From the cell containing the given text, extract its center point as [X, Y] coordinate. 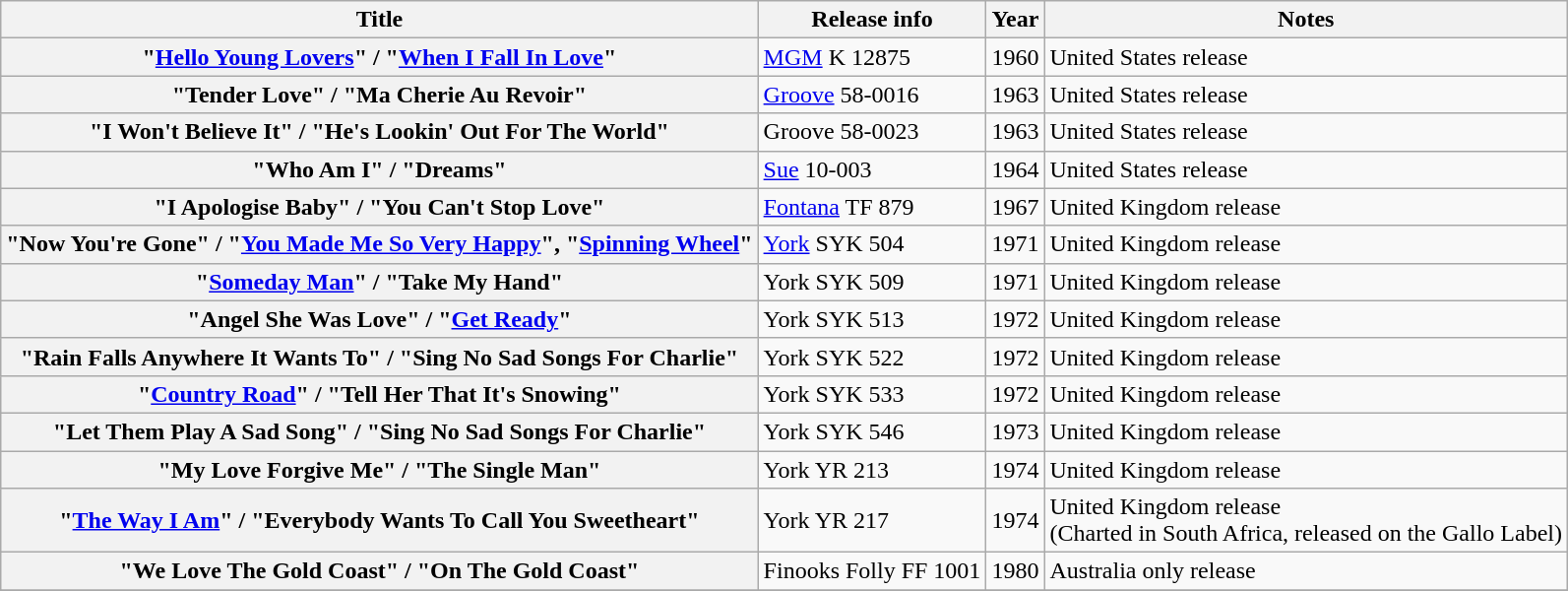
"We Love The Gold Coast" / "On The Gold Coast" [380, 571]
"I Apologise Baby" / "You Can't Stop Love" [380, 207]
Notes [1306, 20]
"Rain Falls Anywhere It Wants To" / "Sing No Sad Songs For Charlie" [380, 357]
"Who Am I" / "Dreams" [380, 169]
1967 [1016, 207]
York YR 217 [872, 520]
York YR 213 [872, 470]
Title [380, 20]
United Kingdom release(Charted in South Africa, released on the Gallo Label) [1306, 520]
"The Way I Am" / "Everybody Wants To Call You Sweetheart" [380, 520]
Release info [872, 20]
"Let Them Play A Sad Song" / "Sing No Sad Songs For Charlie" [380, 431]
"Angel She Was Love" / "Get Ready" [380, 319]
1973 [1016, 431]
1964 [1016, 169]
MGM K 12875 [872, 57]
York SYK 522 [872, 357]
York SYK 546 [872, 431]
"Someday Man" / "Take My Hand" [380, 282]
York SYK 513 [872, 319]
Finooks Folly FF 1001 [872, 571]
Sue 10-003 [872, 169]
York SYK 509 [872, 282]
Fontana TF 879 [872, 207]
1980 [1016, 571]
York SYK 504 [872, 244]
"Now You're Gone" / "You Made Me So Very Happy", "Spinning Wheel" [380, 244]
Groove 58-0016 [872, 95]
Australia only release [1306, 571]
"Hello Young Lovers" / "When I Fall In Love" [380, 57]
"My Love Forgive Me" / "The Single Man" [380, 470]
Groove 58-0023 [872, 132]
York SYK 533 [872, 394]
"I Won't Believe It" / "He's Lookin' Out For The World" [380, 132]
Year [1016, 20]
1960 [1016, 57]
"Country Road" / "Tell Her That It's Snowing" [380, 394]
"Tender Love" / "Ma Cherie Au Revoir" [380, 95]
